Extract the [x, y] coordinate from the center of the cell holding the provided text.  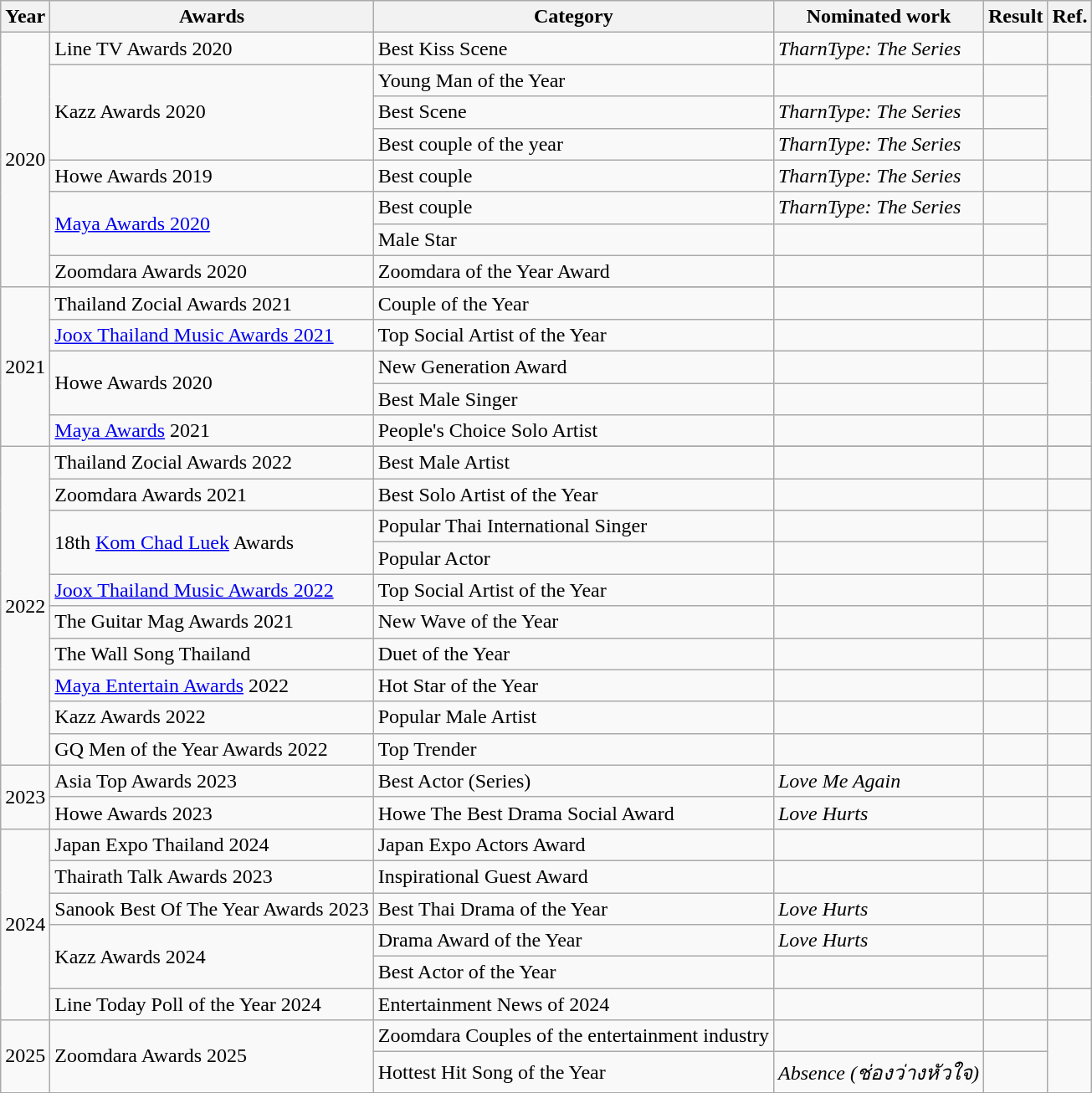
2021 [25, 367]
Thailand Zocial Awards 2021 [212, 303]
Entertainment News of 2024 [573, 1004]
Best Actor (Series) [573, 781]
Couple of the Year [573, 303]
Maya Awards 2021 [212, 431]
Best Kiss Scene [573, 49]
People's Choice Solo Artist [573, 431]
Maya Entertain Awards 2022 [212, 685]
Zoomdara Awards 2020 [212, 271]
Kazz Awards 2022 [212, 717]
Asia Top Awards 2023 [212, 781]
Japan Expo Actors Award [573, 844]
Popular Thai International Singer [573, 526]
2022 [25, 606]
Best Male Singer [573, 399]
Awards [212, 17]
GQ Men of the Year Awards 2022 [212, 749]
Joox Thailand Music Awards 2021 [212, 335]
Top Trender [573, 749]
Ref. [1069, 17]
Howe Awards 2020 [212, 382]
Zoomdara Awards 2021 [212, 495]
Thailand Zocial Awards 2022 [212, 463]
Best Scene [573, 112]
2023 [25, 797]
Love Me Again [879, 781]
Best Thai Drama of the Year [573, 908]
Joox Thailand Music Awards 2022 [212, 590]
18th Kom Chad Luek Awards [212, 542]
Best Solo Artist of the Year [573, 495]
Inspirational Guest Award [573, 876]
Duet of the Year [573, 654]
Howe Awards 2023 [212, 813]
Japan Expo Thailand 2024 [212, 844]
Thairath Talk Awards 2023 [212, 876]
2020 [25, 160]
Hottest Hit Song of the Year [573, 1073]
New Generation Award [573, 367]
Sanook Best Of The Year Awards 2023 [212, 908]
Maya Awards 2020 [212, 223]
Best Actor of the Year [573, 972]
Kazz Awards 2024 [212, 957]
Line TV Awards 2020 [212, 49]
Category [573, 17]
Howe Awards 2019 [212, 176]
Best Male Artist [573, 463]
Drama Award of the Year [573, 941]
Nominated work [879, 17]
2025 [25, 1056]
Popular Male Artist [573, 717]
Year [25, 17]
Zoomdara Couples of the entertainment industry [573, 1036]
Best couple of the year [573, 144]
Hot Star of the Year [573, 685]
Result [1016, 17]
Zoomdara Awards 2025 [212, 1056]
2024 [25, 924]
Howe The Best Drama Social Award [573, 813]
Line Today Poll of the Year 2024 [212, 1004]
Zoomdara of the Year Award [573, 271]
The Guitar Mag Awards 2021 [212, 622]
New Wave of the Year [573, 622]
The Wall Song Thailand [212, 654]
Young Man of the Year [573, 80]
Male Star [573, 239]
Absence (ช่องว่างหัวใจ) [879, 1073]
Kazz Awards 2020 [212, 112]
Popular Actor [573, 558]
